Find where the given text appears and provide that cell's center as [x, y] coordinate. 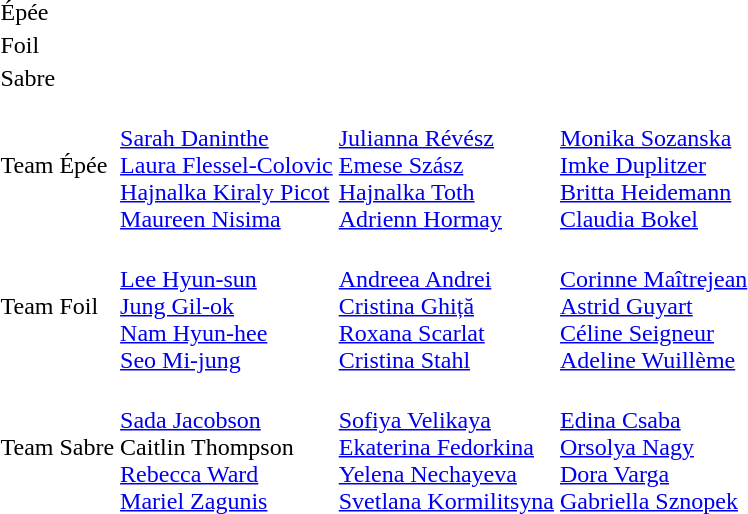
Andreea Andrei Cristina GhițăRoxana Scarlat Cristina Stahl [446, 306]
Julianna Révész Emese Szász Hajnalka Toth Adrienn Hormay [446, 165]
Lee Hyun-sun Jung Gil-ok Nam Hyun-hee Seo Mi-jung [227, 306]
Sarah Daninthe Laura Flessel-Colovic Hajnalka Kiraly Picot Maureen Nisima [227, 165]
